Return [X, Y] of the center of cell containing provided text 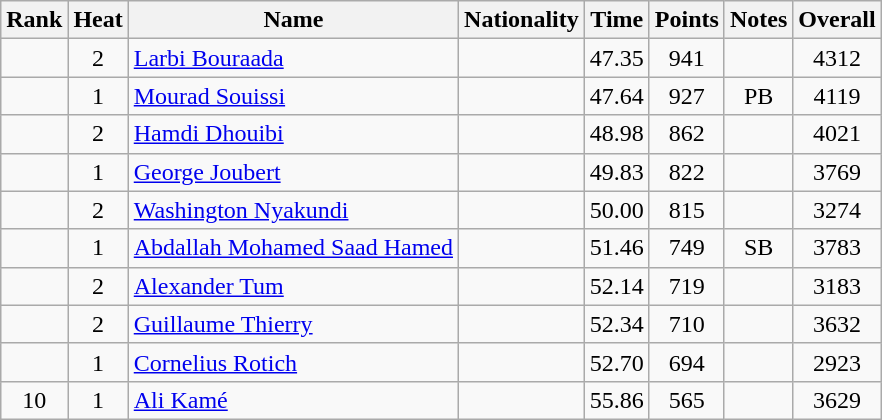
862 [686, 134]
4021 [837, 134]
51.46 [616, 248]
710 [686, 324]
47.64 [616, 96]
Name [293, 20]
Washington Nyakundi [293, 210]
Abdallah Mohamed Saad Hamed [293, 248]
Overall [837, 20]
927 [686, 96]
694 [686, 362]
2923 [837, 362]
Mourad Souissi [293, 96]
48.98 [616, 134]
Larbi Bouraada [293, 58]
Alexander Tum [293, 286]
47.35 [616, 58]
4119 [837, 96]
3769 [837, 172]
3783 [837, 248]
PB [758, 96]
52.14 [616, 286]
3629 [837, 400]
10 [34, 400]
941 [686, 58]
Cornelius Rotich [293, 362]
Nationality [522, 20]
822 [686, 172]
565 [686, 400]
Notes [758, 20]
Points [686, 20]
Hamdi Dhouibi [293, 134]
55.86 [616, 400]
Guillaume Thierry [293, 324]
52.34 [616, 324]
Heat [98, 20]
Rank [34, 20]
George Joubert [293, 172]
Time [616, 20]
4312 [837, 58]
Ali Kamé [293, 400]
719 [686, 286]
50.00 [616, 210]
52.70 [616, 362]
3183 [837, 286]
SB [758, 248]
49.83 [616, 172]
3632 [837, 324]
749 [686, 248]
815 [686, 210]
3274 [837, 210]
